Return [X, Y] of the center of cell containing provided text 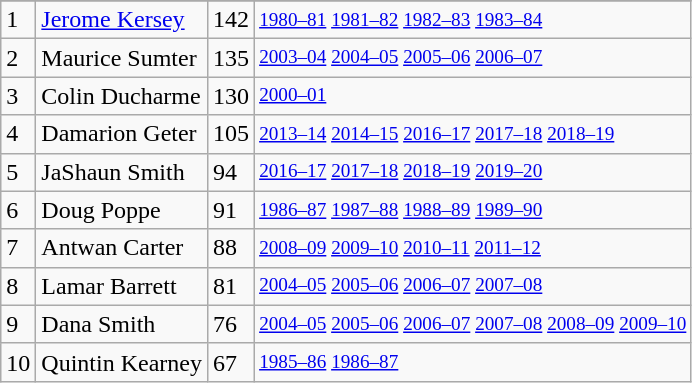
5 [18, 172]
1985–86 1986–87 [473, 362]
3 [18, 96]
Quintin Kearney [122, 362]
135 [230, 58]
8 [18, 286]
Doug Poppe [122, 210]
1 [18, 20]
94 [230, 172]
1986–87 1987–88 1988–89 1989–90 [473, 210]
2004–05 2005–06 2006–07 2007–08 [473, 286]
9 [18, 324]
Colin Ducharme [122, 96]
76 [230, 324]
Antwan Carter [122, 248]
2000–01 [473, 96]
Jerome Kersey [122, 20]
1980–81 1981–82 1982–83 1983–84 [473, 20]
Lamar Barrett [122, 286]
2004–05 2005–06 2006–07 2007–08 2008–09 2009–10 [473, 324]
6 [18, 210]
4 [18, 134]
88 [230, 248]
2016–17 2017–18 2018–19 2019–20 [473, 172]
2 [18, 58]
142 [230, 20]
2013–14 2014–15 2016–17 2017–18 2018–19 [473, 134]
2003–04 2004–05 2005–06 2006–07 [473, 58]
105 [230, 134]
10 [18, 362]
Dana Smith [122, 324]
Maurice Sumter [122, 58]
130 [230, 96]
JaShaun Smith [122, 172]
91 [230, 210]
81 [230, 286]
2008–09 2009–10 2010–11 2011–12 [473, 248]
67 [230, 362]
7 [18, 248]
Damarion Geter [122, 134]
